Return [x, y] of the center of cell containing provided text 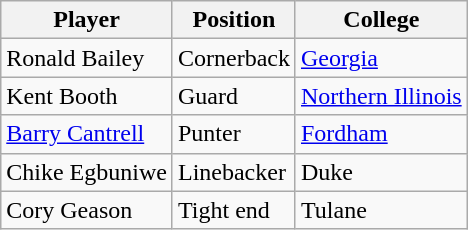
Kent Booth [87, 96]
Ronald Bailey [87, 58]
Georgia [381, 58]
Barry Cantrell [87, 134]
Northern Illinois [381, 96]
Guard [234, 96]
Duke [381, 172]
Linebacker [234, 172]
College [381, 20]
Fordham [381, 134]
Cornerback [234, 58]
Chike Egbuniwe [87, 172]
Punter [234, 134]
Tulane [381, 210]
Tight end [234, 210]
Cory Geason [87, 210]
Position [234, 20]
Player [87, 20]
